From the cell containing the given text, extract its center point as (X, Y) coordinate. 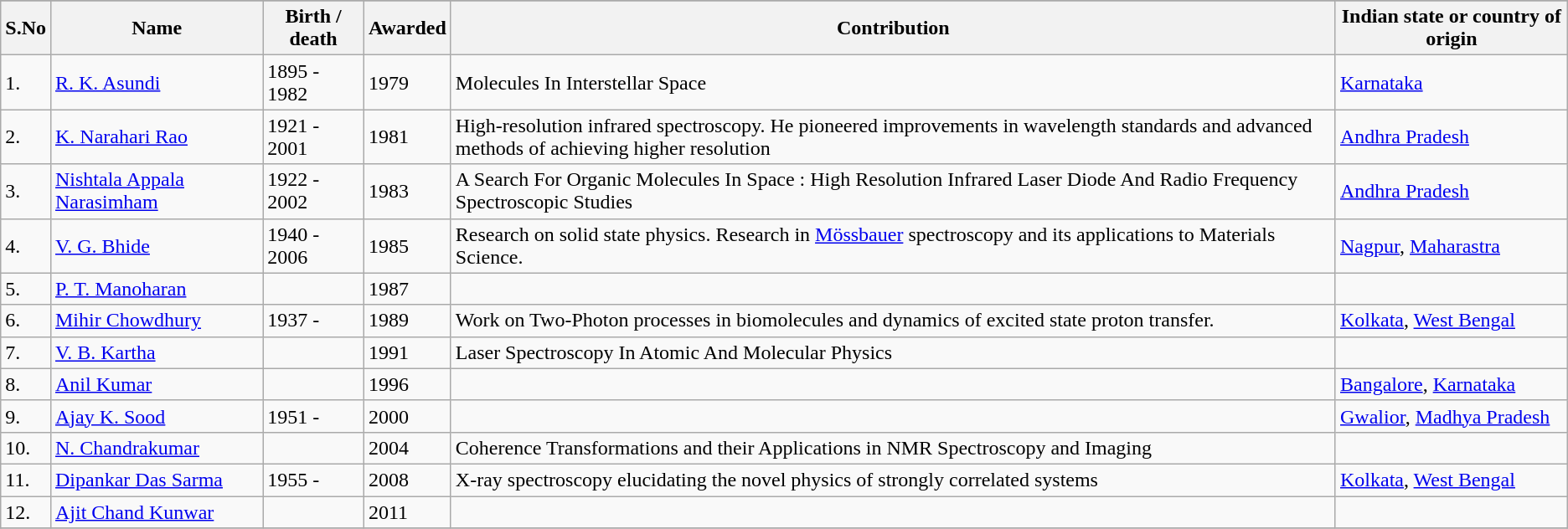
12. (26, 511)
1981 (407, 137)
2008 (407, 480)
1. (26, 82)
Gwalior, Madhya Pradesh (1451, 416)
1951 - (313, 416)
S.No (26, 28)
1985 (407, 246)
Birth / death (313, 28)
6. (26, 321)
11. (26, 480)
Molecules In Interstellar Space (893, 82)
1955 - (313, 480)
3. (26, 191)
Ajay K. Sood (156, 416)
Karnataka (1451, 82)
1979 (407, 82)
8. (26, 384)
Research on solid state physics. Research in Mössbauer spectroscopy and its applications to Materials Science. (893, 246)
N. Chandrakumar (156, 448)
Anil Kumar (156, 384)
Indian state or country of origin (1451, 28)
Contribution (893, 28)
R. K. Asundi (156, 82)
X-ray spectroscopy elucidating the novel physics of strongly correlated systems (893, 480)
1922 - 2002 (313, 191)
K. Narahari Rao (156, 137)
1991 (407, 352)
10. (26, 448)
Work on Two-Photon processes in biomolecules and dynamics of excited state proton transfer. (893, 321)
2004 (407, 448)
1989 (407, 321)
2011 (407, 511)
1940 - 2006 (313, 246)
Coherence Transformations and their Applications in NMR Spectroscopy and Imaging (893, 448)
1937 - (313, 321)
2000 (407, 416)
Awarded (407, 28)
9. (26, 416)
1983 (407, 191)
5. (26, 289)
P. T. Manoharan (156, 289)
Nishtala Appala Narasimham (156, 191)
1987 (407, 289)
Mihir Chowdhury (156, 321)
2. (26, 137)
V. G. Bhide (156, 246)
4. (26, 246)
High-resolution infrared spectroscopy. He pioneered improvements in wavelength standards and advanced methods of achieving higher resolution (893, 137)
Laser Spectroscopy In Atomic And Molecular Physics (893, 352)
Name (156, 28)
1921 - 2001 (313, 137)
1996 (407, 384)
Dipankar Das Sarma (156, 480)
Bangalore, Karnataka (1451, 384)
A Search For Organic Molecules In Space : High Resolution Infrared Laser Diode And Radio Frequency Spectroscopic Studies (893, 191)
7. (26, 352)
Ajit Chand Kunwar (156, 511)
V. B. Kartha (156, 352)
1895 - 1982 (313, 82)
Nagpur, Maharastra (1451, 246)
